For the text-containing cell, return its midpoint in (x, y) coordinate format. 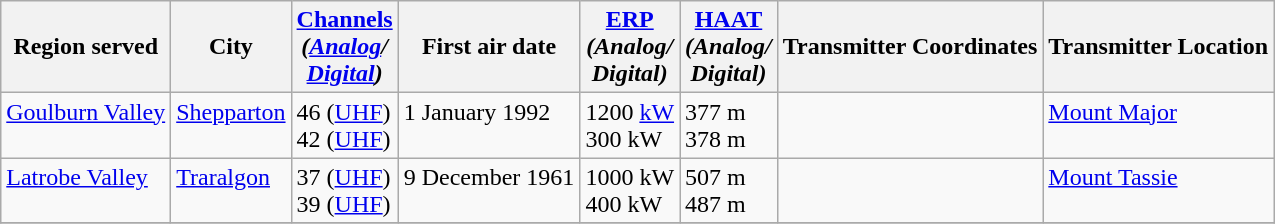
9 December 1961 (489, 190)
First air date (489, 47)
1000 kW400 kW (630, 190)
1 January 1992 (489, 126)
Transmitter Location (1158, 47)
46 (UHF)42 (UHF) (344, 126)
Transmitter Coordinates (910, 47)
507 m487 m (729, 190)
37 (UHF)39 (UHF) (344, 190)
Mount Major (1158, 126)
City (231, 47)
HAAT(Analog/Digital) (729, 47)
Channels(Analog/Digital) (344, 47)
Latrobe Valley (86, 190)
ERP(Analog/Digital) (630, 47)
Traralgon (231, 190)
Region served (86, 47)
Mount Tassie (1158, 190)
1200 kW300 kW (630, 126)
377 m378 m (729, 126)
Shepparton (231, 126)
Goulburn Valley (86, 126)
